Extract the [x, y] coordinate from the center of the cell holding the provided text.  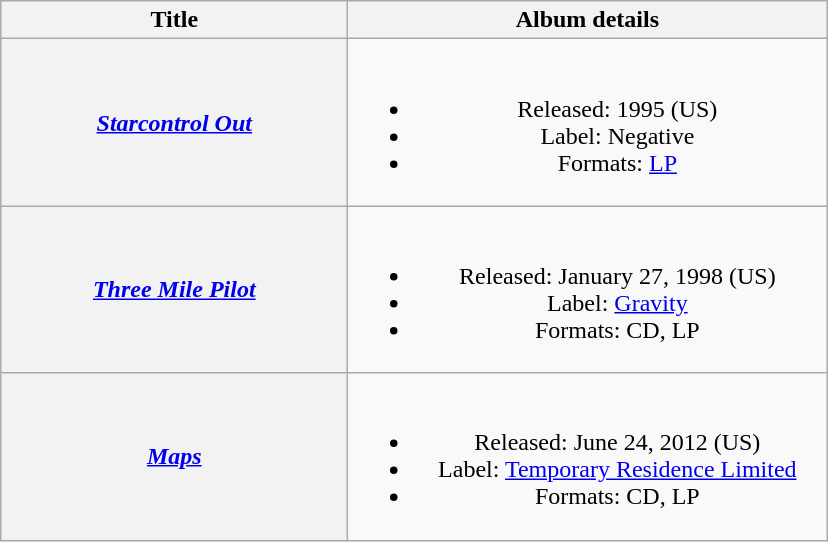
Three Mile Pilot [174, 290]
Released: 1995 (US)Label: NegativeFormats: LP [588, 122]
Released: June 24, 2012 (US)Label: Temporary Residence LimitedFormats: CD, LP [588, 456]
Released: January 27, 1998 (US)Label: GravityFormats: CD, LP [588, 290]
Album details [588, 20]
Maps [174, 456]
Starcontrol Out [174, 122]
Title [174, 20]
